Detect which cell encompasses the target text, then output its [x, y] center coordinate. 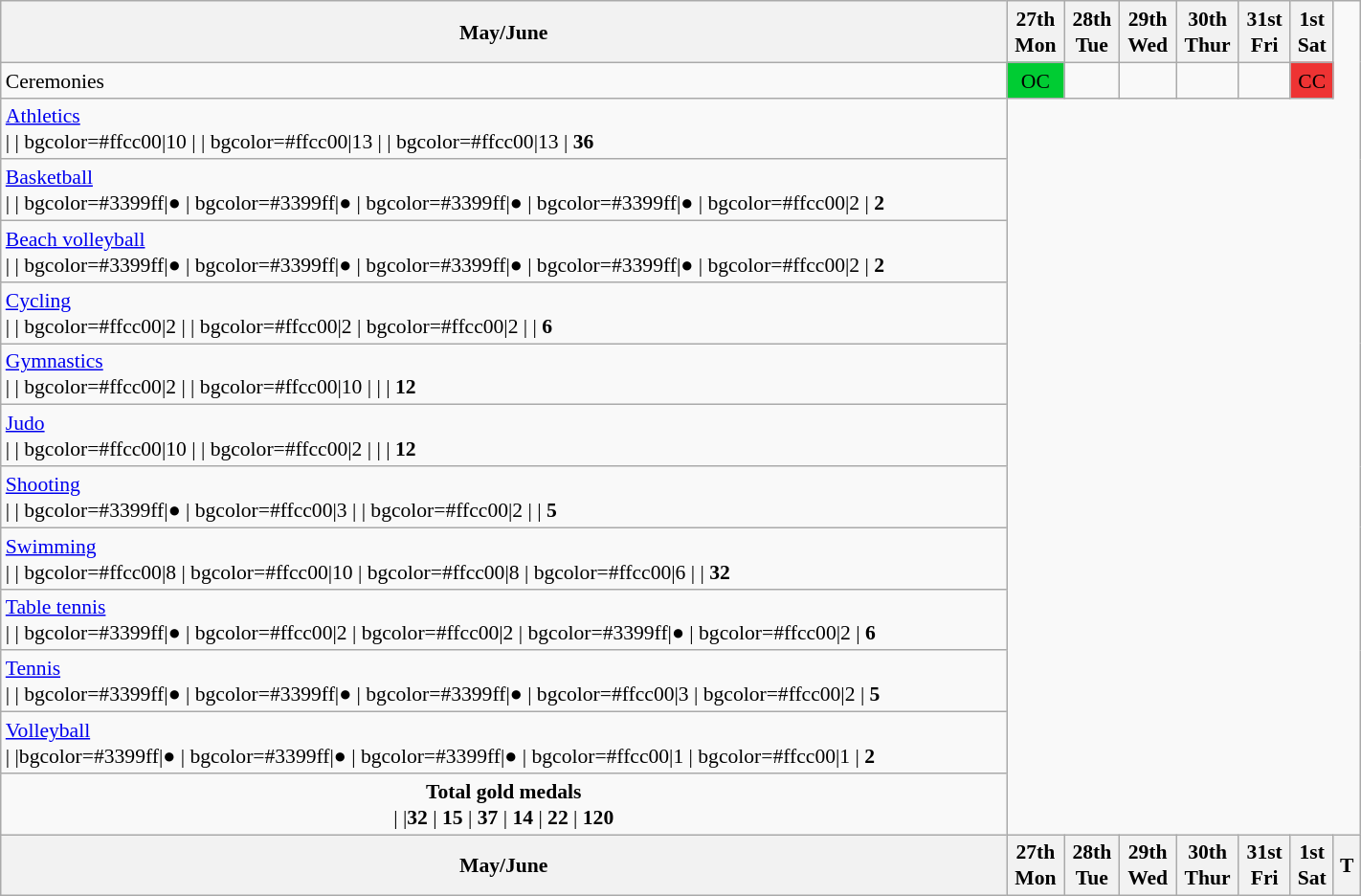
Tennis| | bgcolor=#3399ff|● | bgcolor=#3399ff|● | bgcolor=#3399ff|● | bgcolor=#ffcc00|3 | bgcolor=#ffcc00|2 | 5 [503, 681]
Beach volleyball| | bgcolor=#3399ff|● | bgcolor=#3399ff|● | bgcolor=#3399ff|● | bgcolor=#3399ff|● | bgcolor=#ffcc00|2 | 2 [503, 251]
Ceremonies [503, 80]
Table tennis| | bgcolor=#3399ff|● | bgcolor=#ffcc00|2 | bgcolor=#ffcc00|2 | bgcolor=#3399ff|● | bgcolor=#ffcc00|2 | 6 [503, 619]
Shooting| | bgcolor=#3399ff|● | bgcolor=#ffcc00|3 | | bgcolor=#ffcc00|2 | | 5 [503, 497]
Gymnastics| | bgcolor=#ffcc00|2 | | bgcolor=#ffcc00|10 | | | 12 [503, 373]
Total gold medals| |32 | 15 | 37 | 14 | 22 | 120 [503, 803]
Volleyball| |bgcolor=#3399ff|● | bgcolor=#3399ff|● | bgcolor=#3399ff|● | bgcolor=#ffcc00|1 | bgcolor=#ffcc00|1 | 2 [503, 742]
CC [1311, 80]
Cycling| | bgcolor=#ffcc00|2 | | bgcolor=#ffcc00|2 | bgcolor=#ffcc00|2 | | 6 [503, 312]
Swimming| | bgcolor=#ffcc00|8 | bgcolor=#ffcc00|10 | bgcolor=#ffcc00|8 | bgcolor=#ffcc00|6 | | 32 [503, 558]
OC [1036, 80]
Basketball| | bgcolor=#3399ff|● | bgcolor=#3399ff|● | bgcolor=#3399ff|● | bgcolor=#3399ff|● | bgcolor=#ffcc00|2 | 2 [503, 190]
Athletics| | bgcolor=#ffcc00|10 | | bgcolor=#ffcc00|13 | | bgcolor=#ffcc00|13 | 36 [503, 128]
Judo| | bgcolor=#ffcc00|10 | | bgcolor=#ffcc00|2 | | | 12 [503, 436]
T [1347, 865]
